From the cell containing the given text, extract its center point as [X, Y] coordinate. 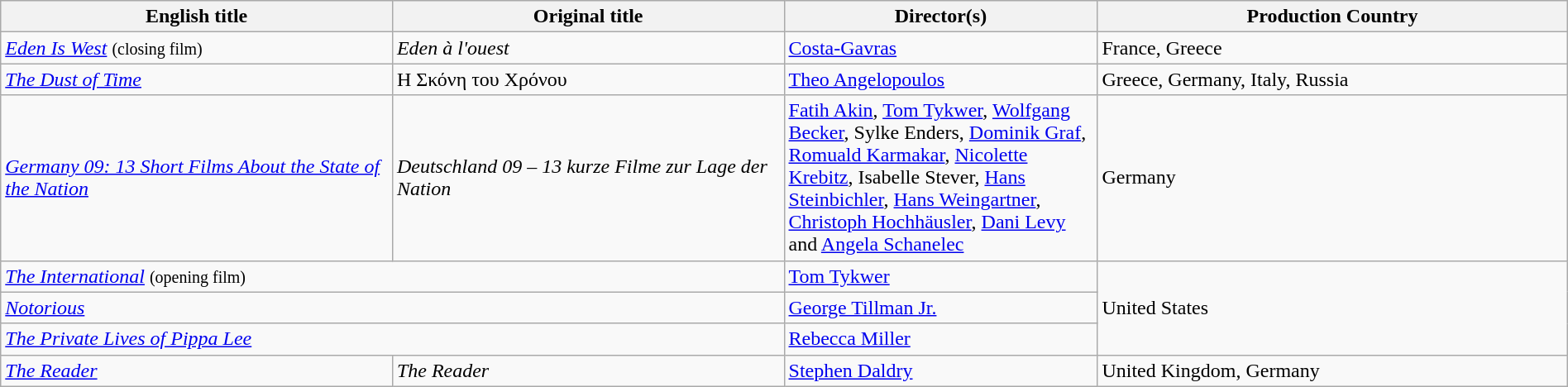
United States [1332, 308]
Germany 09: 13 Short Films About the State of the Nation [197, 178]
Tom Tykwer [941, 276]
The Dust of Time [197, 79]
Deutschland 09 – 13 kurze Filme zur Lage der Nation [588, 178]
Germany [1332, 178]
Eden à l'ouest [588, 48]
The International (opening film) [392, 276]
Stephen Daldry [941, 370]
Production Country [1332, 17]
Greece, Germany, Italy, Russia [1332, 79]
Notorious [392, 308]
Original title [588, 17]
Η Σκόνη του Χρόνου [588, 79]
Rebecca Miller [941, 339]
Theo Angelopoulos [941, 79]
English title [197, 17]
France, Greece [1332, 48]
The Private Lives of Pippa Lee [392, 339]
United Kingdom, Germany [1332, 370]
Director(s) [941, 17]
Eden Is West (closing film) [197, 48]
Costa-Gavras [941, 48]
George Tillman Jr. [941, 308]
